Search for the cell housing the specified text and yield its (X, Y) center coordinate. 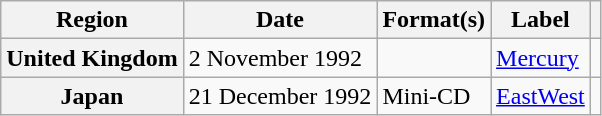
EastWest (541, 96)
Label (541, 20)
Date (280, 20)
United Kingdom (92, 58)
Mercury (541, 58)
21 December 1992 (280, 96)
Mini-CD (434, 96)
Japan (92, 96)
Region (92, 20)
Format(s) (434, 20)
2 November 1992 (280, 58)
